Detect which cell encompasses the target text, then output its (X, Y) center coordinate. 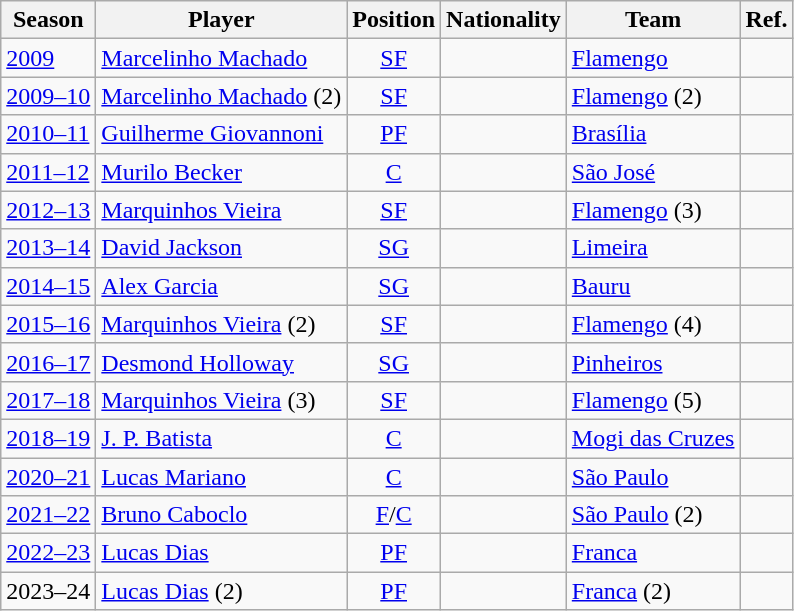
Flamengo (2) (653, 96)
David Jackson (222, 248)
Bruno Caboclo (222, 515)
2009–10 (48, 96)
Marcelinho Machado (222, 58)
Franca (653, 553)
2011–12 (48, 172)
Limeira (653, 248)
2009 (48, 58)
2021–22 (48, 515)
Season (48, 20)
Mogi das Cruzes (653, 438)
Marcelinho Machado (2) (222, 96)
F/C (394, 515)
São Paulo (653, 477)
Nationality (504, 20)
2022–23 (48, 553)
J. P. Batista (222, 438)
Lucas Mariano (222, 477)
Desmond Holloway (222, 362)
Franca (2) (653, 591)
Team (653, 20)
2020–21 (48, 477)
2017–18 (48, 400)
Marquinhos Vieira (222, 210)
Murilo Becker (222, 172)
São José (653, 172)
Alex Garcia (222, 286)
Pinheiros (653, 362)
Marquinhos Vieira (2) (222, 324)
2015–16 (48, 324)
Lucas Dias (222, 553)
2023–24 (48, 591)
Flamengo (653, 58)
Brasília (653, 134)
Flamengo (3) (653, 210)
Guilherme Giovannoni (222, 134)
Marquinhos Vieira (3) (222, 400)
2016–17 (48, 362)
Flamengo (5) (653, 400)
Flamengo (4) (653, 324)
Bauru (653, 286)
2013–14 (48, 248)
São Paulo (2) (653, 515)
2012–13 (48, 210)
Player (222, 20)
Ref. (766, 20)
Position (394, 20)
2018–19 (48, 438)
2010–11 (48, 134)
Lucas Dias (2) (222, 591)
2014–15 (48, 286)
